Capture the cell that displays the provided text and extract its [X, Y] central coordinate. 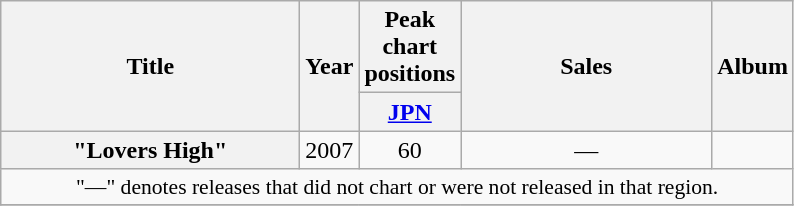
60 [410, 150]
"—" denotes releases that did not chart or were not released in that region. [398, 187]
Title [150, 66]
"Lovers High" [150, 150]
Sales [586, 66]
Album [753, 66]
JPN [410, 112]
2007 [330, 150]
Year [330, 66]
Peak chart positions [410, 47]
— [586, 150]
